Locate the cell with the specified text and output its [X, Y] center coordinate. 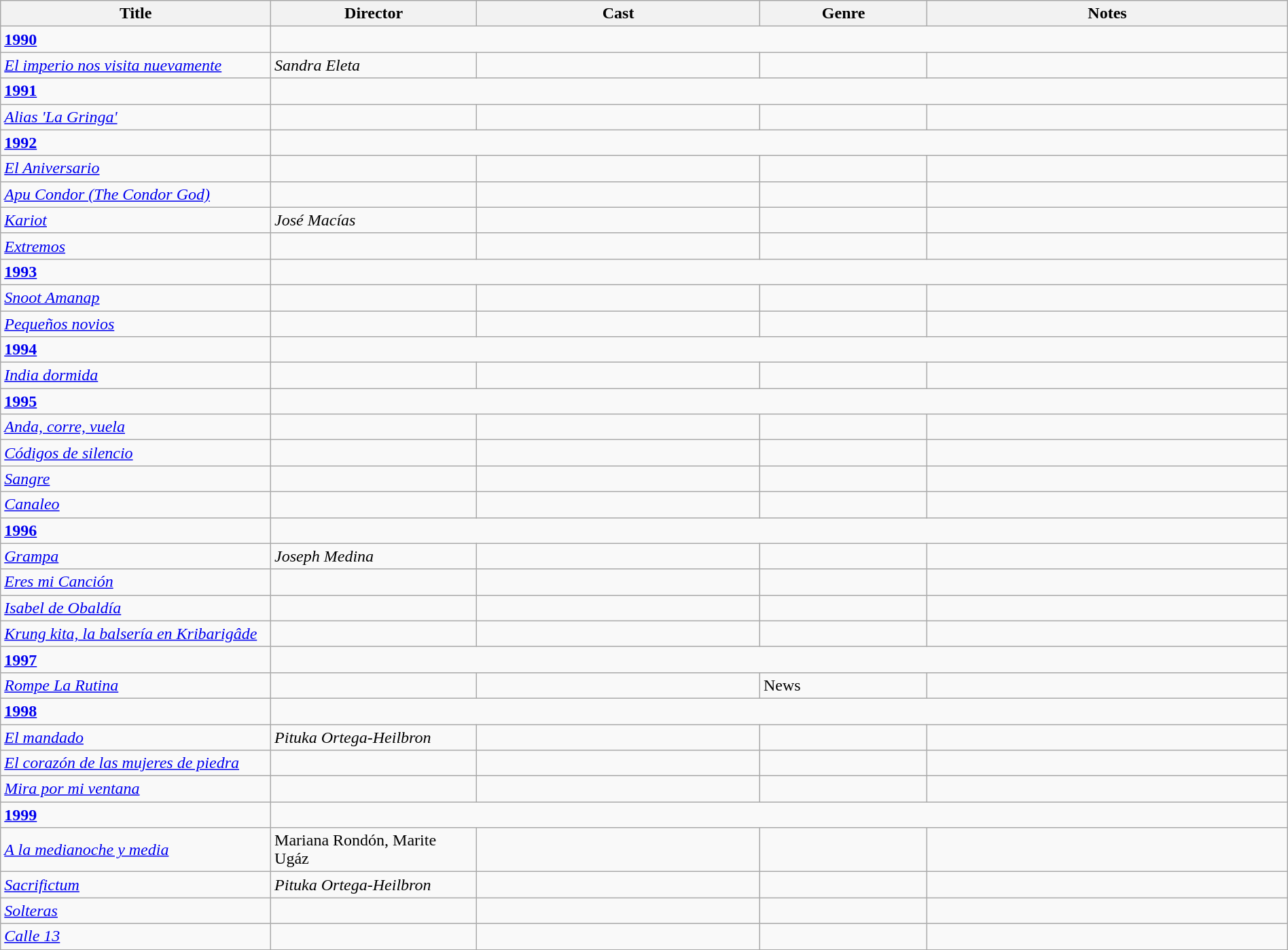
Solteras [136, 911]
1998 [136, 711]
El mandado [136, 737]
Mariana Rondón, Marite Ugáz [374, 850]
Isabel de Obaldía [136, 608]
Krung kita, la balsería en Kribarigâde [136, 634]
Sangre [136, 479]
El imperio nos visita nuevamente [136, 65]
News [843, 685]
Snoot Amanap [136, 297]
Canaleo [136, 505]
Apu Condor (The Condor God) [136, 194]
1991 [136, 91]
1990 [136, 39]
Códigos de silencio [136, 453]
Kariot [136, 220]
1999 [136, 815]
Cast [618, 14]
Grampa [136, 556]
Rompe La Rutina [136, 685]
Calle 13 [136, 936]
1997 [136, 659]
José Macías [374, 220]
Notes [1107, 14]
El corazón de las mujeres de piedra [136, 763]
Alias 'La Gringa' [136, 117]
Director [374, 14]
Mira por mi ventana [136, 789]
1993 [136, 272]
1992 [136, 143]
Title [136, 14]
1996 [136, 530]
A la medianoche y media [136, 850]
India dormida [136, 376]
Eres mi Canción [136, 582]
Genre [843, 14]
1995 [136, 401]
Anda, corre, vuela [136, 427]
Pequeños novios [136, 324]
Sandra Eleta [374, 65]
El Aniversario [136, 168]
Sacrifictum [136, 885]
Joseph Medina [374, 556]
1994 [136, 350]
Extremos [136, 246]
